Provide the (x, y) coordinate of the cell's center where the given text is located.  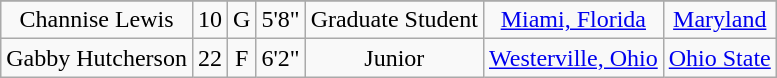
Westerville, Ohio (573, 58)
Maryland (720, 20)
Miami, Florida (573, 20)
Ohio State (720, 58)
Junior (394, 58)
6'2" (280, 58)
5'8" (280, 20)
Gabby Hutcherson (97, 58)
Channise Lewis (97, 20)
10 (210, 20)
G (242, 20)
Graduate Student (394, 20)
F (242, 58)
22 (210, 58)
